Search for the cell housing the specified text and yield its (X, Y) center coordinate. 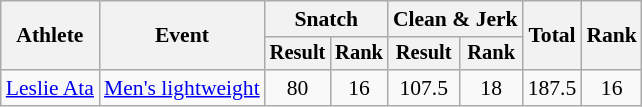
Event (182, 36)
18 (492, 88)
107.5 (424, 88)
Clean & Jerk (456, 19)
Snatch (326, 19)
Athlete (50, 36)
Total (552, 36)
Leslie Ata (50, 88)
187.5 (552, 88)
80 (298, 88)
Men's lightweight (182, 88)
